Scan for the cell matching the given text and deliver its (x, y) coordinate at center. 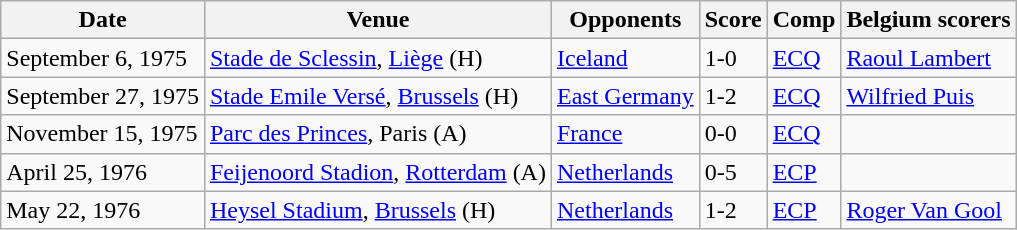
0-5 (733, 172)
0-0 (733, 134)
Iceland (625, 58)
Date (103, 20)
Wilfried Puis (928, 96)
Venue (378, 20)
Heysel Stadium, Brussels (H) (378, 210)
September 6, 1975 (103, 58)
East Germany (625, 96)
Comp (804, 20)
Belgium scorers (928, 20)
Score (733, 20)
Feijenoord Stadion, Rotterdam (A) (378, 172)
Opponents (625, 20)
1-0 (733, 58)
April 25, 1976 (103, 172)
Roger Van Gool (928, 210)
Stade de Sclessin, Liège (H) (378, 58)
September 27, 1975 (103, 96)
Parc des Princes, Paris (A) (378, 134)
France (625, 134)
May 22, 1976 (103, 210)
November 15, 1975 (103, 134)
Stade Emile Versé, Brussels (H) (378, 96)
Raoul Lambert (928, 58)
